Extract the [x, y] coordinate from the center of the cell holding the provided text.  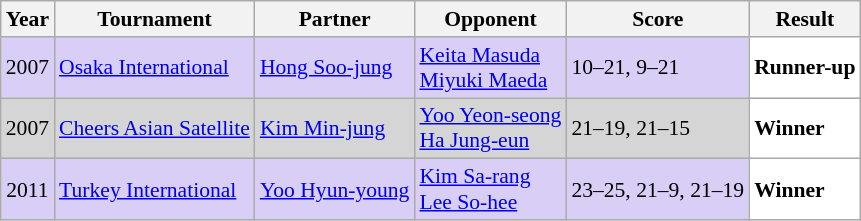
Opponent [490, 19]
23–25, 21–9, 21–19 [658, 190]
Year [28, 19]
21–19, 21–15 [658, 128]
Kim Sa-rang Lee So-hee [490, 190]
Kim Min-jung [335, 128]
Runner-up [804, 68]
Result [804, 19]
Yoo Yeon-seong Ha Jung-eun [490, 128]
Turkey International [154, 190]
Osaka International [154, 68]
Hong Soo-jung [335, 68]
Tournament [154, 19]
10–21, 9–21 [658, 68]
Partner [335, 19]
Yoo Hyun-young [335, 190]
Keita Masuda Miyuki Maeda [490, 68]
2011 [28, 190]
Score [658, 19]
Cheers Asian Satellite [154, 128]
